Return the [X, Y] coordinate for the center point of the cell that contains the specified text.  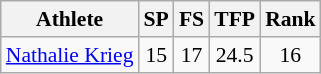
Rank [290, 19]
16 [290, 55]
SP [156, 19]
Athlete [70, 19]
Nathalie Krieg [70, 55]
15 [156, 55]
TFP [234, 19]
FS [192, 19]
17 [192, 55]
24.5 [234, 55]
